Pinpoint the cell where the given text exists, returning its [X, Y] midpoint coordinate. 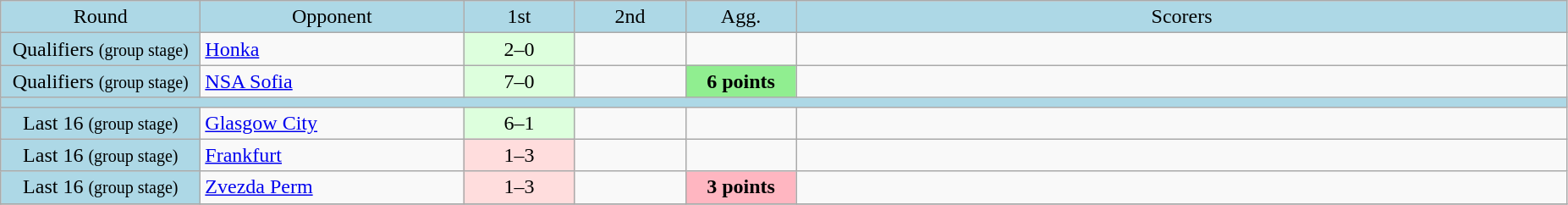
6 points [741, 81]
2nd [630, 17]
6–1 [520, 123]
Zvezda Perm [332, 187]
Agg. [741, 17]
NSA Sofia [332, 81]
Honka [332, 49]
2–0 [520, 49]
3 points [741, 187]
Scorers [1181, 17]
1st [520, 17]
Round [101, 17]
Frankfurt [332, 155]
7–0 [520, 81]
Glasgow City [332, 123]
Opponent [332, 17]
